Find where the given text appears and provide that cell's center as [x, y] coordinate. 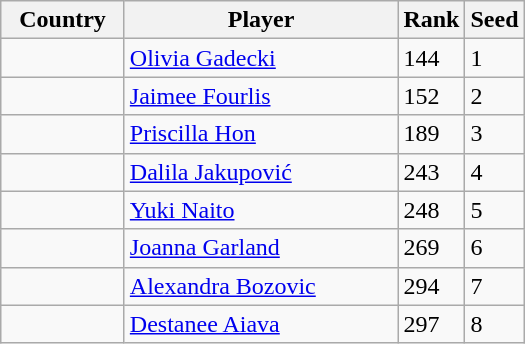
294 [432, 286]
Alexandra Bozovic [261, 286]
243 [432, 172]
Destanee Aiava [261, 324]
248 [432, 210]
Jaimee Fourlis [261, 96]
Priscilla Hon [261, 134]
3 [494, 134]
Seed [494, 20]
1 [494, 58]
152 [432, 96]
Joanna Garland [261, 248]
189 [432, 134]
Dalila Jakupović [261, 172]
8 [494, 324]
Player [261, 20]
Olivia Gadecki [261, 58]
144 [432, 58]
6 [494, 248]
Rank [432, 20]
269 [432, 248]
Yuki Naito [261, 210]
Country [63, 20]
7 [494, 286]
297 [432, 324]
2 [494, 96]
5 [494, 210]
4 [494, 172]
